Detect which cell encompasses the target text, then output its [x, y] center coordinate. 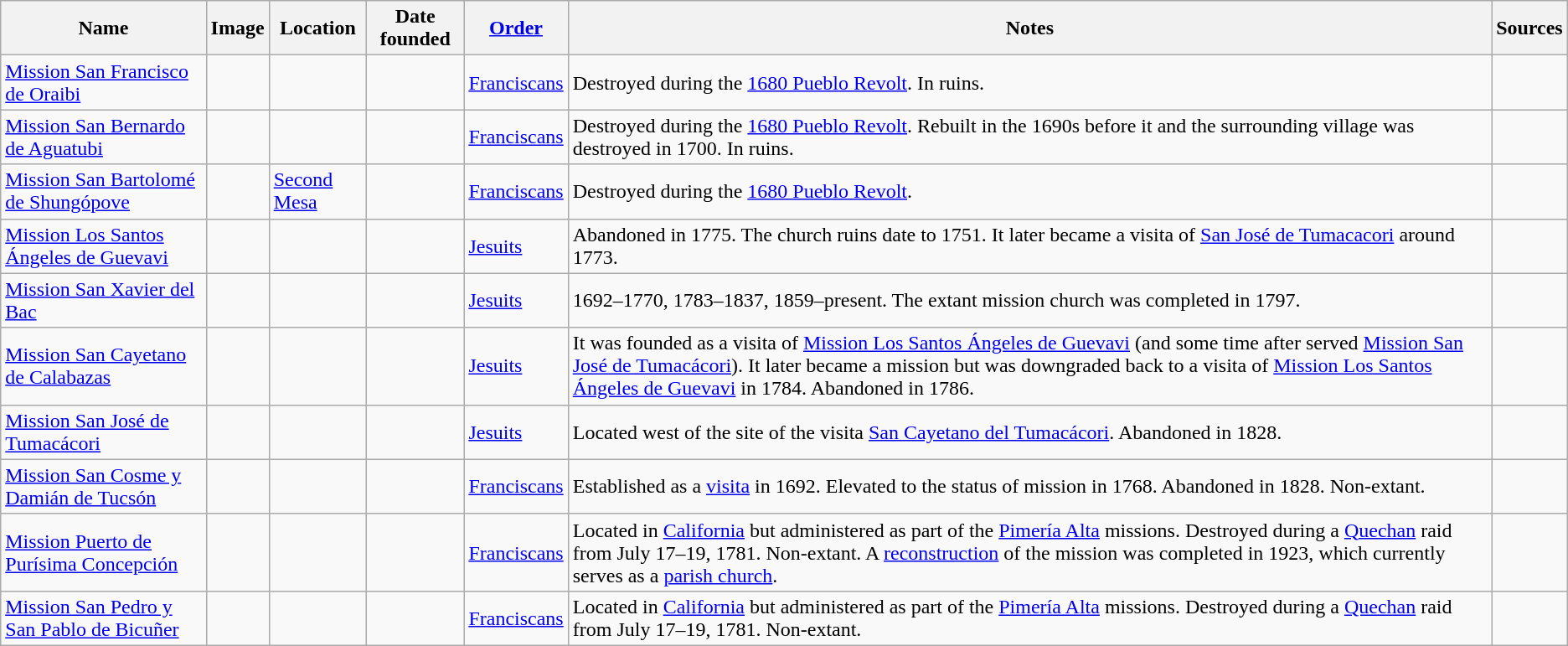
Date founded [415, 28]
Established as a visita in 1692. Elevated to the status of mission in 1768. Abandoned in 1828. Non-extant. [1029, 486]
1692–1770, 1783–1837, 1859–present. The extant mission church was completed in 1797. [1029, 300]
Destroyed during the 1680 Pueblo Revolt. [1029, 191]
Second Mesa [318, 191]
Image [238, 28]
Sources [1529, 28]
Mission Puerto de Purísima Concepción [104, 552]
Location [318, 28]
Mission San Cosme y Damián de Tucsón [104, 486]
Mission San Francisco de Oraibi [104, 82]
Abandoned in 1775. The church ruins date to 1751. It later became a visita of San José de Tumacacori around 1773. [1029, 246]
Mission Los Santos Ángeles de Guevavi [104, 246]
Located in California but administered as part of the Pimería Alta missions. Destroyed during a Quechan raid from July 17–19, 1781. Non-extant. [1029, 618]
Order [516, 28]
Mission San Pedro y San Pablo de Bicuñer [104, 618]
Name [104, 28]
Mission San Xavier del Bac [104, 300]
Located west of the site of the visita San Cayetano del Tumacácori. Abandoned in 1828. [1029, 432]
Mission San Bartolomé de Shungópove [104, 191]
Mission San Bernardo de Aguatubi [104, 137]
Destroyed during the 1680 Pueblo Revolt. In ruins. [1029, 82]
Mission San Cayetano de Calabazas [104, 366]
Notes [1029, 28]
Destroyed during the 1680 Pueblo Revolt. Rebuilt in the 1690s before it and the surrounding village was destroyed in 1700. In ruins. [1029, 137]
Mission San José de Tumacácori [104, 432]
